Pinpoint the cell where the given text exists, returning its [x, y] midpoint coordinate. 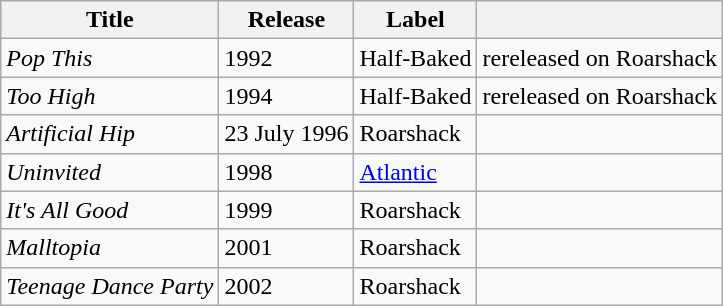
1998 [286, 172]
Release [286, 20]
Malltopia [110, 248]
Label [416, 20]
Artificial Hip [110, 134]
2001 [286, 248]
It's All Good [110, 210]
1999 [286, 210]
1992 [286, 58]
Teenage Dance Party [110, 286]
1994 [286, 96]
Atlantic [416, 172]
Title [110, 20]
Uninvited [110, 172]
Pop This [110, 58]
2002 [286, 286]
Too High [110, 96]
23 July 1996 [286, 134]
